For the text-containing cell, return its midpoint in [x, y] coordinate format. 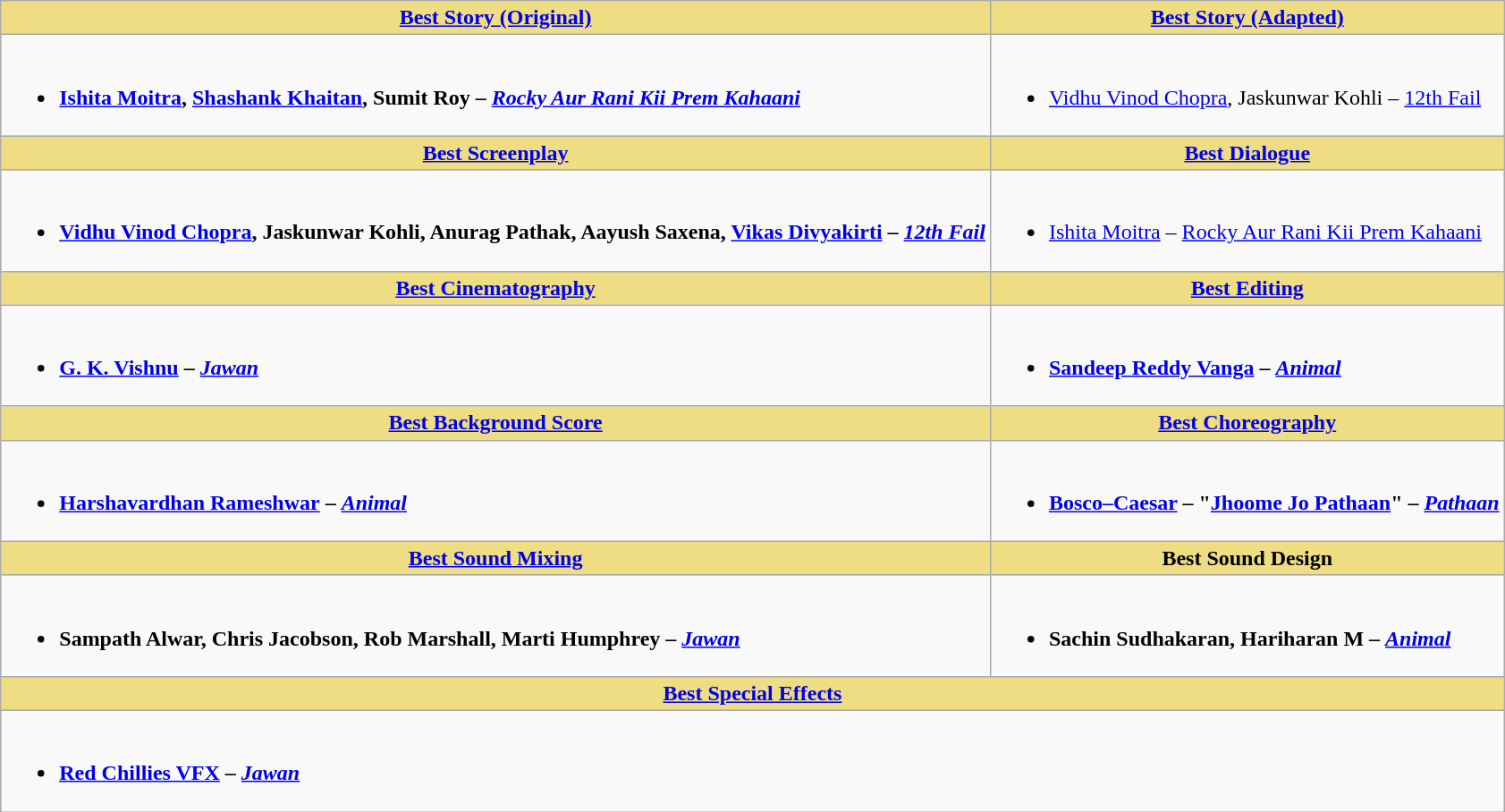
Red Chillies VFX – Jawan [753, 760]
Sandeep Reddy Vanga – Animal [1247, 356]
Best Special Effects [753, 693]
Best Editing [1247, 288]
Harshavardhan Rameshwar – Animal [495, 490]
Sampath Alwar, Chris Jacobson, Rob Marshall, Marti Humphrey – Jawan [495, 626]
Vidhu Vinod Chopra, Jaskunwar Kohli – 12th Fail [1247, 86]
Best Story (Original) [495, 18]
Best Sound Design [1247, 558]
Vidhu Vinod Chopra, Jaskunwar Kohli, Anurag Pathak, Aayush Saxena, Vikas Divyakirti – 12th Fail [495, 220]
G. K. Vishnu – Jawan [495, 356]
Best Story (Adapted) [1247, 18]
Best Sound Mixing [495, 558]
Ishita Moitra, Shashank Khaitan, Sumit Roy – Rocky Aur Rani Kii Prem Kahaani [495, 86]
Best Cinematography [495, 288]
Best Background Score [495, 423]
Best Screenplay [495, 153]
Bosco–Caesar – "Jhoome Jo Pathaan" – Pathaan [1247, 490]
Best Dialogue [1247, 153]
Sachin Sudhakaran, Hariharan M – Animal [1247, 626]
Best Choreography [1247, 423]
Ishita Moitra – Rocky Aur Rani Kii Prem Kahaani [1247, 220]
